Capture the cell that displays the provided text and extract its (X, Y) central coordinate. 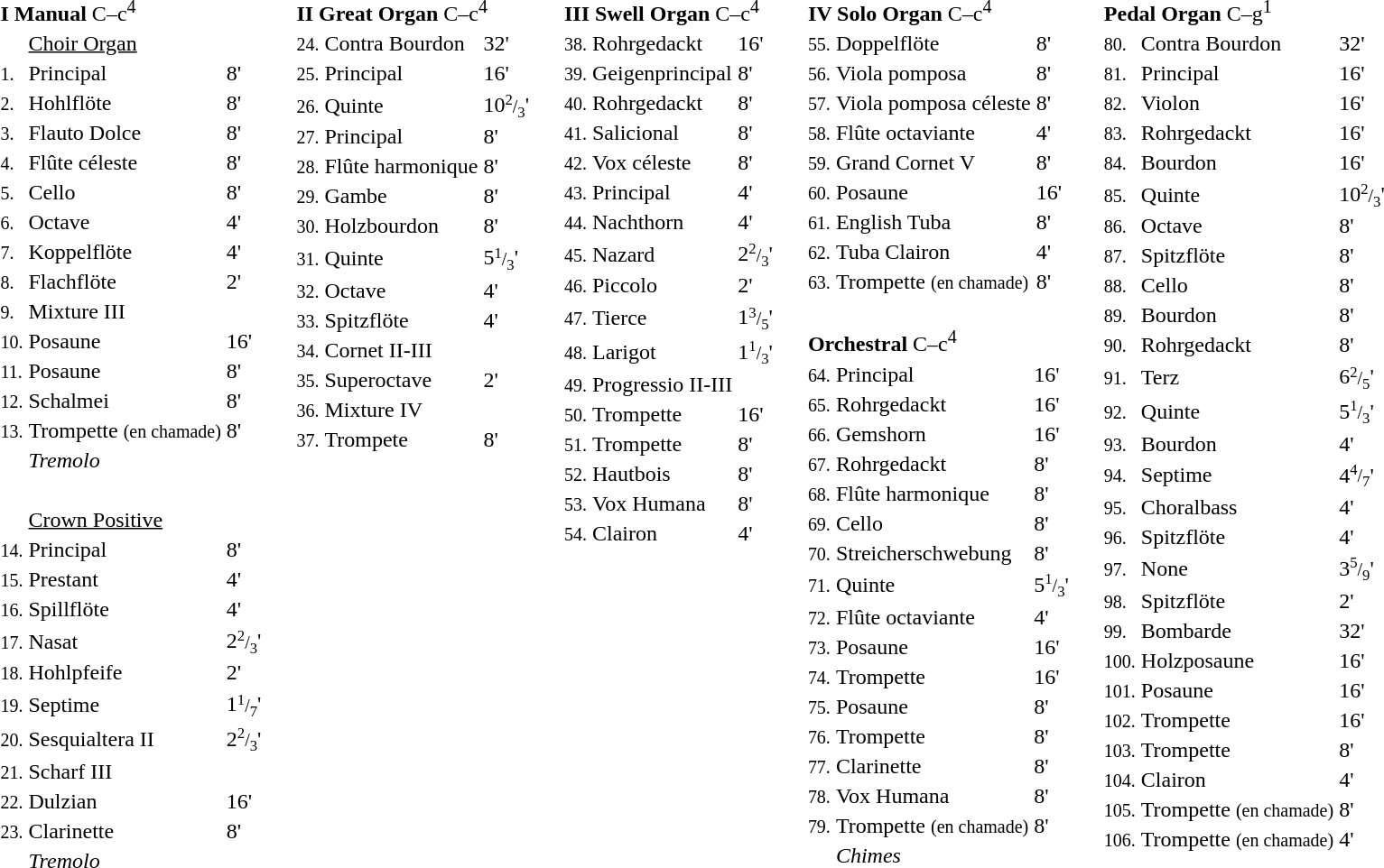
Vox céleste (662, 162)
Tuba Clairon (934, 252)
Spillflöte (125, 609)
100. (1119, 660)
97. (1119, 568)
104. (1119, 780)
103. (1119, 750)
Grand Cornet V (934, 162)
Bombarde (1237, 631)
57. (819, 103)
30. (308, 226)
105. (1119, 809)
102. (1119, 720)
89. (1119, 316)
88. (1119, 286)
Flûte céleste (125, 162)
Holzposaune (1237, 660)
45. (575, 254)
99. (1119, 631)
Violon (1237, 103)
27. (308, 137)
55. (819, 43)
85. (1119, 195)
36. (308, 410)
Nasat (125, 641)
37. (308, 439)
13/5' (756, 318)
Flauto Dolce (125, 133)
Terz (1237, 377)
Sesquialtera II (125, 740)
English Tuba (934, 222)
93. (1119, 443)
Mixture IV (401, 410)
77. (819, 766)
Holzbourdon (401, 226)
Salicional (662, 133)
73. (819, 647)
106. (1119, 839)
Superoctave (401, 380)
51. (575, 443)
63. (819, 282)
82. (1119, 103)
46. (575, 286)
94. (1119, 475)
72. (819, 617)
11/3' (756, 352)
64. (819, 374)
95. (1119, 507)
32' (506, 43)
39. (575, 73)
98. (1119, 601)
54. (575, 532)
42. (575, 162)
Viola pomposa céleste (934, 103)
Larigot (662, 352)
44. (575, 222)
71. (819, 585)
Prestant (125, 579)
96. (1119, 537)
43. (575, 192)
35. (308, 380)
Flachflöte (125, 282)
Gambe (401, 197)
38. (575, 43)
Tierce (662, 318)
41. (575, 133)
83. (1119, 133)
59. (819, 162)
Cornet II-III (401, 350)
Hohlpfeife (125, 673)
24. (308, 43)
Hautbois (662, 473)
92. (1119, 411)
40. (575, 103)
48. (575, 352)
Streicherschwebung (932, 553)
49. (575, 383)
Mixture III (125, 311)
Hohlflöte (125, 103)
Choralbass (1237, 507)
56. (819, 73)
Gemshorn (932, 434)
Schalmei (125, 401)
65. (819, 404)
79. (819, 826)
29. (308, 197)
84. (1119, 162)
66. (819, 434)
52. (575, 473)
Doppelflöte (934, 43)
Koppelflöte (125, 252)
Viola pomposa (934, 73)
34. (308, 350)
Crown Positive (125, 520)
31. (308, 258)
25. (308, 73)
Progressio II-III (662, 383)
Trompete (401, 439)
80. (1119, 43)
Tremolo (125, 460)
61. (819, 222)
Orchestral C–c4 (938, 341)
11/7' (244, 706)
Nachthorn (662, 222)
53. (575, 503)
Dulzian (125, 800)
101. (1119, 690)
74. (819, 677)
69. (819, 523)
86. (1119, 226)
75. (819, 706)
Scharf III (125, 771)
70. (819, 553)
33. (308, 320)
62. (819, 252)
67. (819, 464)
32. (308, 291)
Piccolo (662, 286)
60. (819, 192)
90. (1119, 346)
28. (308, 167)
58. (819, 133)
102/3' (506, 105)
76. (819, 736)
68. (819, 494)
None (1237, 568)
Geigenprincipal (662, 73)
78. (819, 796)
50. (575, 413)
47. (575, 318)
26. (308, 105)
Choir Organ (125, 43)
87. (1119, 256)
91. (1119, 377)
81. (1119, 73)
Nazard (662, 254)
